Scan for the cell matching the given text and deliver its [x, y] coordinate at center. 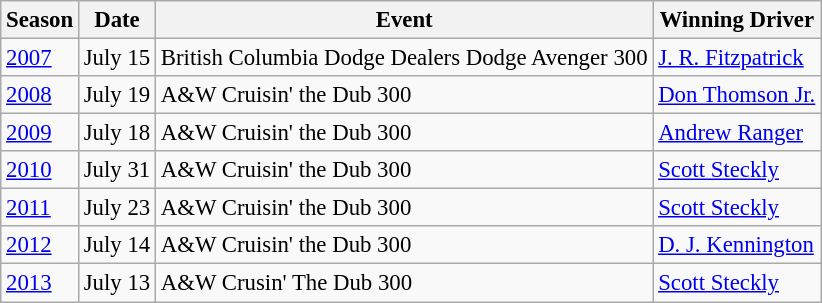
Event [404, 20]
July 14 [116, 245]
Season [40, 20]
Don Thomson Jr. [737, 95]
Winning Driver [737, 20]
July 15 [116, 58]
2011 [40, 208]
July 13 [116, 283]
2008 [40, 95]
A&W Crusin' The Dub 300 [404, 283]
2012 [40, 245]
Date [116, 20]
July 19 [116, 95]
2007 [40, 58]
British Columbia Dodge Dealers Dodge Avenger 300 [404, 58]
2013 [40, 283]
2009 [40, 133]
July 18 [116, 133]
July 23 [116, 208]
J. R. Fitzpatrick [737, 58]
Andrew Ranger [737, 133]
D. J. Kennington [737, 245]
2010 [40, 170]
July 31 [116, 170]
